Identify which cell holds the provided text, then report its (X, Y) central coordinate. 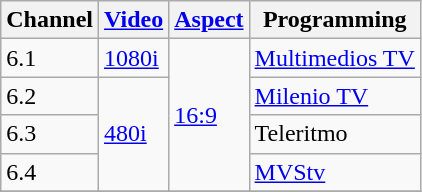
480i (134, 134)
MVStv (334, 172)
6.4 (50, 172)
1080i (134, 58)
16:9 (209, 115)
6.2 (50, 96)
Video (134, 20)
Milenio TV (334, 96)
Multimedios TV (334, 58)
Channel (50, 20)
Teleritmo (334, 134)
6.3 (50, 134)
Programming (334, 20)
Aspect (209, 20)
6.1 (50, 58)
